Find where the given text appears and provide that cell's center as (x, y) coordinate. 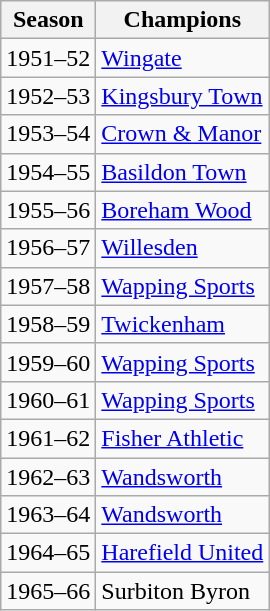
1964–65 (48, 553)
1963–64 (48, 515)
Surbiton Byron (182, 591)
Basildon Town (182, 172)
1965–66 (48, 591)
1953–54 (48, 134)
1962–63 (48, 477)
1955–56 (48, 210)
1958–59 (48, 324)
Twickenham (182, 324)
1951–52 (48, 58)
Crown & Manor (182, 134)
1952–53 (48, 96)
1959–60 (48, 362)
1961–62 (48, 438)
Champions (182, 20)
Willesden (182, 248)
1954–55 (48, 172)
Harefield United (182, 553)
1956–57 (48, 248)
Kingsbury Town (182, 96)
Wingate (182, 58)
Boreham Wood (182, 210)
1957–58 (48, 286)
Season (48, 20)
1960–61 (48, 400)
Fisher Athletic (182, 438)
